For the text-containing cell, return its midpoint in (X, Y) coordinate format. 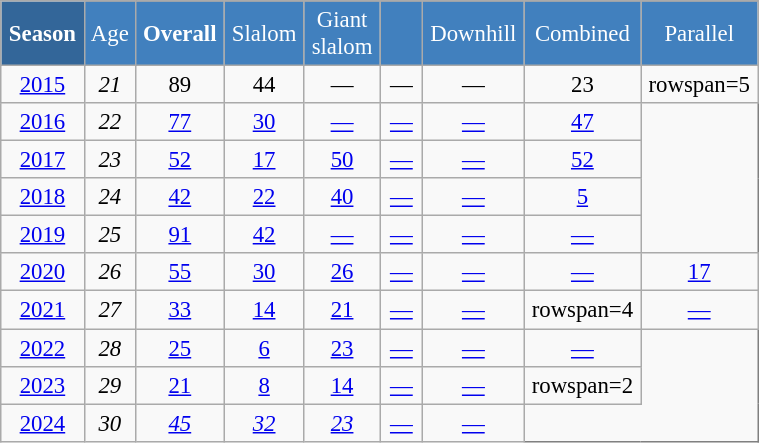
2021 (42, 310)
Downhill (474, 34)
47 (582, 122)
45 (180, 423)
2022 (42, 348)
50 (342, 160)
55 (180, 273)
2024 (42, 423)
44 (264, 85)
33 (180, 310)
rowspan=2 (582, 385)
Age (110, 34)
40 (342, 197)
Parallel (700, 34)
2015 (42, 85)
27 (110, 310)
Combined (582, 34)
5 (582, 197)
Season (42, 34)
89 (180, 85)
2017 (42, 160)
2023 (42, 385)
6 (264, 348)
2016 (42, 122)
91 (180, 235)
Giantslalom (342, 34)
29 (110, 385)
2019 (42, 235)
rowspan=4 (582, 310)
2020 (42, 273)
Slalom (264, 34)
24 (110, 197)
32 (264, 423)
rowspan=5 (700, 85)
8 (264, 385)
77 (180, 122)
Overall (180, 34)
28 (110, 348)
2018 (42, 197)
